Find where the given text appears and provide that cell's center as [X, Y] coordinate. 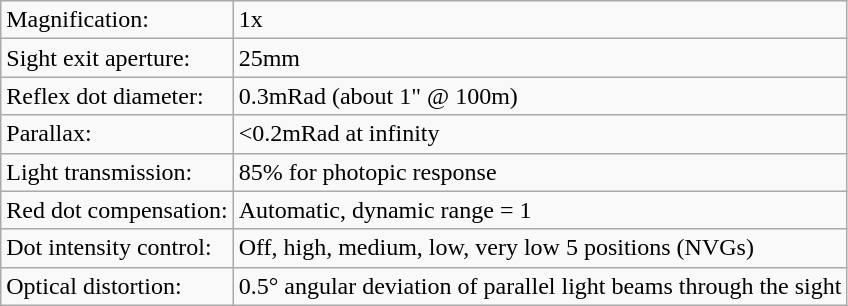
<0.2mRad at infinity [540, 134]
Parallax: [117, 134]
1x [540, 20]
0.5° angular deviation of parallel light beams through the sight [540, 286]
Magnification: [117, 20]
Reflex dot diameter: [117, 96]
25mm [540, 58]
Optical distortion: [117, 286]
85% for photopic response [540, 172]
Automatic, dynamic range = 1 [540, 210]
Dot intensity control: [117, 248]
Light transmission: [117, 172]
Off, high, medium, low, very low 5 positions (NVGs) [540, 248]
Sight exit aperture: [117, 58]
0.3mRad (about 1" @ 100m) [540, 96]
Red dot compensation: [117, 210]
